Output the (x, y) coordinate of the center of the cell containing the given text.  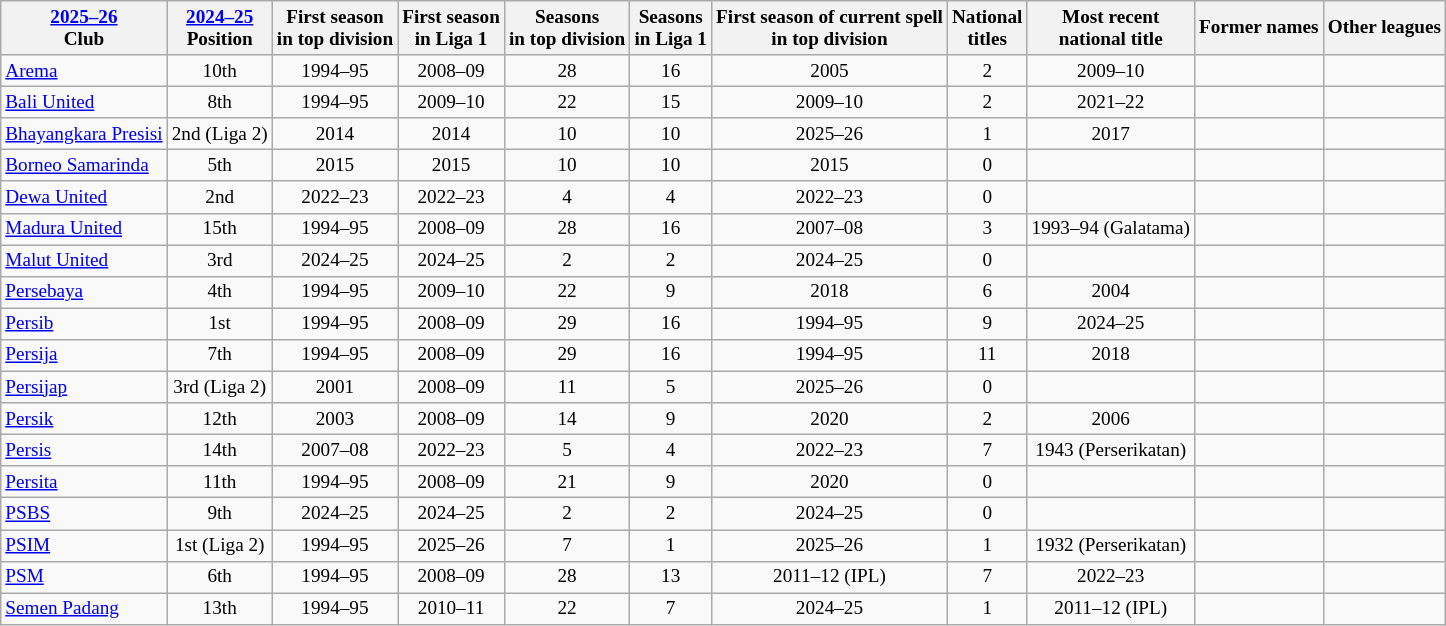
Bali United (84, 102)
Madura United (84, 229)
First seasonin Liga 1 (452, 28)
PSIM (84, 545)
Persijap (84, 387)
Borneo Samarinda (84, 166)
Seasonsin Liga 1 (671, 28)
2006 (1110, 419)
2010–11 (452, 609)
Former names (1258, 28)
First season of current spellin top division (830, 28)
Other leagues (1384, 28)
2nd (220, 197)
First seasonin top division (334, 28)
Persis (84, 450)
Malut United (84, 261)
3rd (Liga 2) (220, 387)
9th (220, 514)
8th (220, 102)
Persik (84, 419)
14th (220, 450)
Persebaya (84, 292)
2nd (Liga 2) (220, 134)
Arema (84, 71)
1932 (Perserikatan) (1110, 545)
3rd (220, 261)
3 (987, 229)
Most recentnational title (1110, 28)
1st (220, 324)
15th (220, 229)
7th (220, 355)
Semen Padang (84, 609)
Dewa United (84, 197)
13th (220, 609)
Bhayangkara Presisi (84, 134)
6 (987, 292)
2025–26Club (84, 28)
11th (220, 482)
2021–22 (1110, 102)
PSBS (84, 514)
1993–94 (Galatama) (1110, 229)
15 (671, 102)
2017 (1110, 134)
21 (566, 482)
6th (220, 577)
Persib (84, 324)
Nationaltitles (987, 28)
Persita (84, 482)
12th (220, 419)
14 (566, 419)
1st (Liga 2) (220, 545)
Seasonsin top division (566, 28)
2005 (830, 71)
1943 (Perserikatan) (1110, 450)
2024–25Position (220, 28)
2001 (334, 387)
Persija (84, 355)
5th (220, 166)
PSM (84, 577)
13 (671, 577)
2004 (1110, 292)
10th (220, 71)
2003 (334, 419)
4th (220, 292)
